Capture the cell that displays the provided text and extract its [X, Y] central coordinate. 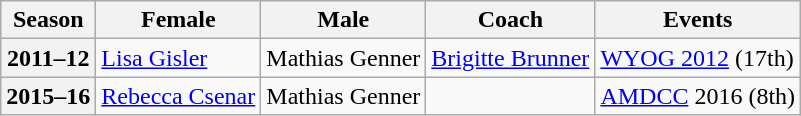
Coach [510, 20]
Brigitte Brunner [510, 58]
Events [698, 20]
AMDCC 2016 (8th) [698, 96]
2015–16 [48, 96]
Female [178, 20]
Lisa Gisler [178, 58]
Rebecca Csenar [178, 96]
2011–12 [48, 58]
Season [48, 20]
Male [344, 20]
WYOG 2012 (17th) [698, 58]
